From the cell containing the given text, extract its center point as (X, Y) coordinate. 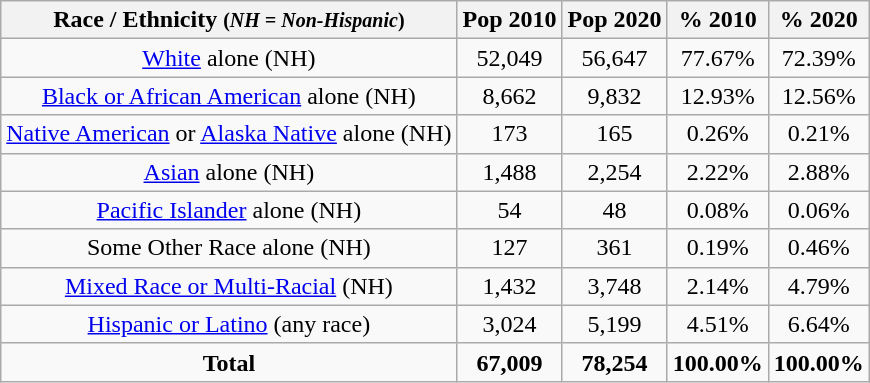
4.79% (818, 286)
Total (229, 362)
12.93% (718, 96)
Pop 2020 (614, 20)
0.21% (818, 134)
4.51% (718, 324)
% 2020 (818, 20)
Asian alone (NH) (229, 172)
48 (614, 210)
165 (614, 134)
0.08% (718, 210)
127 (510, 248)
5,199 (614, 324)
78,254 (614, 362)
67,009 (510, 362)
173 (510, 134)
Hispanic or Latino (any race) (229, 324)
2,254 (614, 172)
Pacific Islander alone (NH) (229, 210)
Race / Ethnicity (NH = Non-Hispanic) (229, 20)
52,049 (510, 58)
White alone (NH) (229, 58)
Native American or Alaska Native alone (NH) (229, 134)
2.22% (718, 172)
8,662 (510, 96)
0.26% (718, 134)
54 (510, 210)
Pop 2010 (510, 20)
% 2010 (718, 20)
6.64% (818, 324)
9,832 (614, 96)
0.46% (818, 248)
Black or African American alone (NH) (229, 96)
3,748 (614, 286)
12.56% (818, 96)
56,647 (614, 58)
0.19% (718, 248)
Mixed Race or Multi-Racial (NH) (229, 286)
1,432 (510, 286)
2.14% (718, 286)
361 (614, 248)
77.67% (718, 58)
0.06% (818, 210)
Some Other Race alone (NH) (229, 248)
2.88% (818, 172)
3,024 (510, 324)
72.39% (818, 58)
1,488 (510, 172)
